Identify which cell holds the provided text, then report its [x, y] central coordinate. 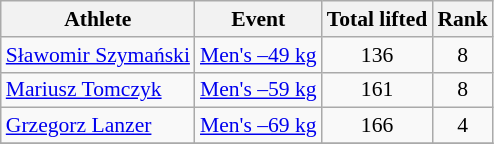
Total lifted [378, 19]
Sławomir Szymański [98, 55]
4 [462, 126]
Men's –59 kg [258, 90]
Event [258, 19]
Men's –49 kg [258, 55]
136 [378, 55]
161 [378, 90]
166 [378, 126]
Athlete [98, 19]
Grzegorz Lanzer [98, 126]
Mariusz Tomczyk [98, 90]
Men's –69 kg [258, 126]
Rank [462, 19]
